Find where the given text appears and provide that cell's center as [X, Y] coordinate. 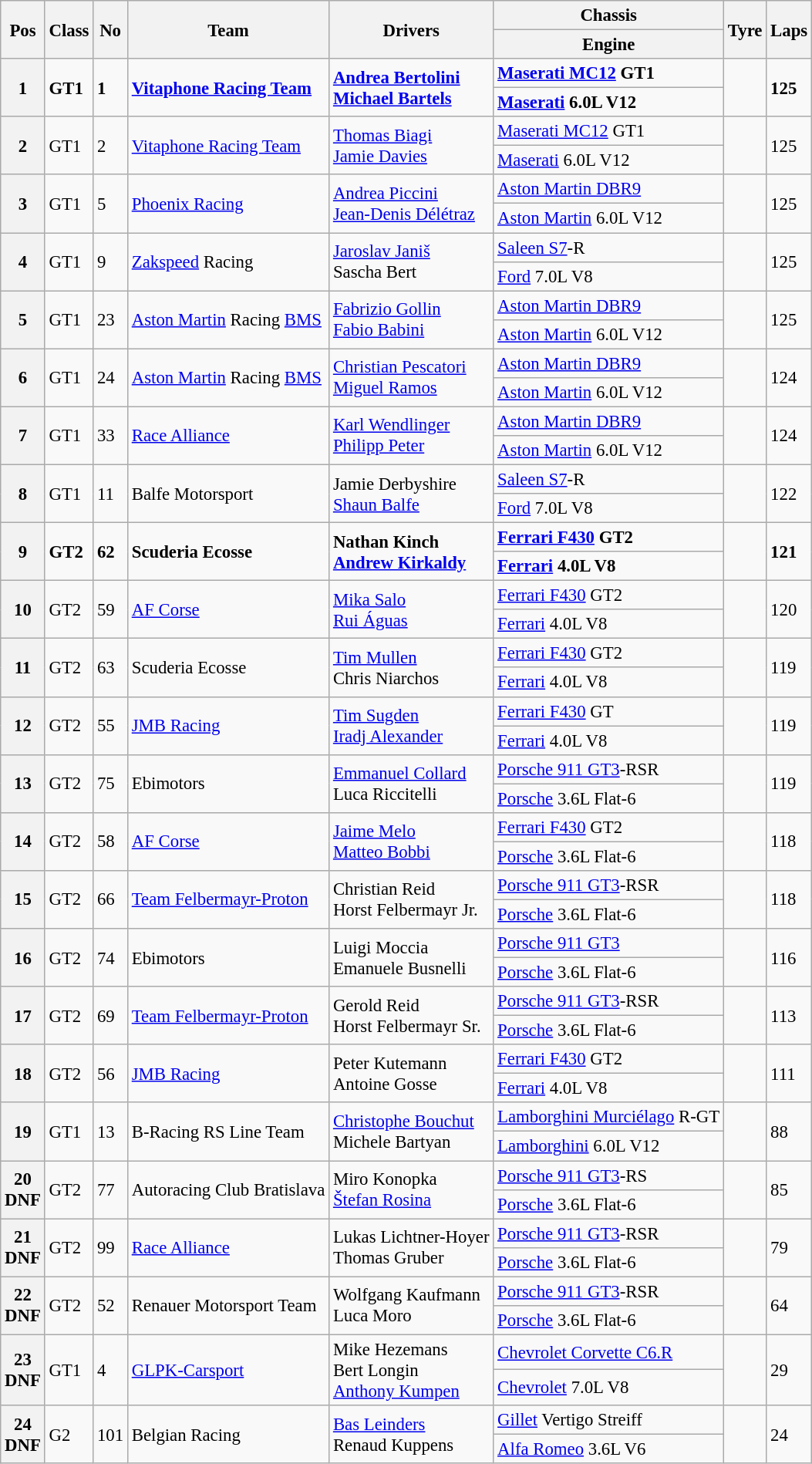
64 [790, 1305]
Class [69, 29]
69 [111, 1015]
24DNF [23, 1435]
Jamie Derbyshire Shaun Balfe [412, 494]
Tim Sugden Iradj Alexander [412, 725]
Phoenix Racing [228, 204]
116 [790, 958]
No [111, 29]
23 [111, 319]
Renauer Motorsport Team [228, 1305]
20DNF [23, 1189]
Zakspeed Racing [228, 262]
62 [111, 552]
23DNF [23, 1370]
77 [111, 1189]
18 [23, 1074]
56 [111, 1074]
Lukas Lichtner-Hoyer Thomas Gruber [412, 1248]
7 [23, 435]
Chassis [609, 15]
58 [111, 842]
122 [790, 494]
Gillet Vertigo Streiff [609, 1420]
21DNF [23, 1248]
3 [23, 204]
14 [23, 842]
Ferrari F430 GT [609, 711]
121 [790, 552]
Porsche 911 GT3-RS [609, 1176]
Lamborghini 6.0L V12 [609, 1146]
113 [790, 1015]
Bas Leinders Renaud Kuppens [412, 1435]
Alfa Romeo 3.6L V6 [609, 1449]
66 [111, 899]
101 [111, 1435]
Belgian Racing [228, 1435]
Karl Wendlinger Philipp Peter [412, 435]
59 [111, 609]
19 [23, 1132]
Andrea Piccini Jean-Denis Délétraz [412, 204]
Lamborghini Murciélago R-GT [609, 1118]
17 [23, 1015]
Engine [609, 45]
B-Racing RS Line Team [228, 1132]
88 [790, 1132]
Tim Mullen Chris Niarchos [412, 668]
Porsche 911 GT3 [609, 943]
63 [111, 668]
Chevrolet Corvette C6.R [609, 1352]
Gerold Reid Horst Felbermayr Sr. [412, 1015]
Fabrizio Gollin Fabio Babini [412, 319]
16 [23, 958]
10 [23, 609]
Pos [23, 29]
Christian Reid Horst Felbermayr Jr. [412, 899]
52 [111, 1305]
33 [111, 435]
Christian Pescatori Miguel Ramos [412, 378]
Miro Konopka Štefan Rosina [412, 1189]
G2 [69, 1435]
GLPK-Carsport [228, 1370]
22DNF [23, 1305]
Nathan Kinch Andrew Kirkaldy [412, 552]
79 [790, 1248]
29 [790, 1370]
Emmanuel Collard Luca Riccitelli [412, 784]
75 [111, 784]
Drivers [412, 29]
Tyre [745, 29]
120 [790, 609]
Andrea Bertolini Michael Bartels [412, 88]
Thomas Biagi Jamie Davies [412, 145]
Mika Salo Rui Águas [412, 609]
Team [228, 29]
15 [23, 899]
Jaime Melo Matteo Bobbi [412, 842]
111 [790, 1074]
Wolfgang Kaufmann Luca Moro [412, 1305]
74 [111, 958]
Peter Kutemann Antoine Gosse [412, 1074]
Autoracing Club Bratislava [228, 1189]
Balfe Motorsport [228, 494]
6 [23, 378]
85 [790, 1189]
Mike Hezemans Bert Longin Anthony Kumpen [412, 1370]
Chevrolet 7.0L V8 [609, 1388]
Laps [790, 29]
Christophe Bouchut Michele Bartyan [412, 1132]
Luigi Moccia Emanuele Busnelli [412, 958]
Jaroslav Janiš Sascha Bert [412, 262]
99 [111, 1248]
12 [23, 725]
8 [23, 494]
55 [111, 725]
